Return the [x, y] coordinate for the center point of the cell that contains the specified text.  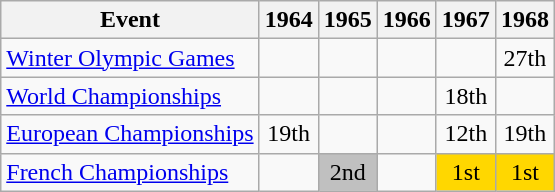
2nd [348, 172]
1965 [348, 20]
1968 [524, 20]
18th [466, 96]
1964 [288, 20]
European Championships [130, 134]
1966 [406, 20]
1967 [466, 20]
27th [524, 58]
Winter Olympic Games [130, 58]
Event [130, 20]
12th [466, 134]
French Championships [130, 172]
World Championships [130, 96]
